Determine the [X, Y] coordinate at the center of the cell enclosing the given text.  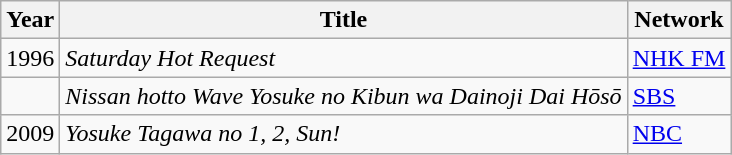
SBS [679, 96]
Title [344, 20]
Saturday Hot Request [344, 58]
2009 [30, 134]
NBC [679, 134]
Nissan hotto Wave Yosuke no Kibun wa Dainoji Dai Hōsō [344, 96]
1996 [30, 58]
Yosuke Tagawa no 1, 2, Sun! [344, 134]
Network [679, 20]
NHK FM [679, 58]
Year [30, 20]
